For the text-containing cell, return its midpoint in (X, Y) coordinate format. 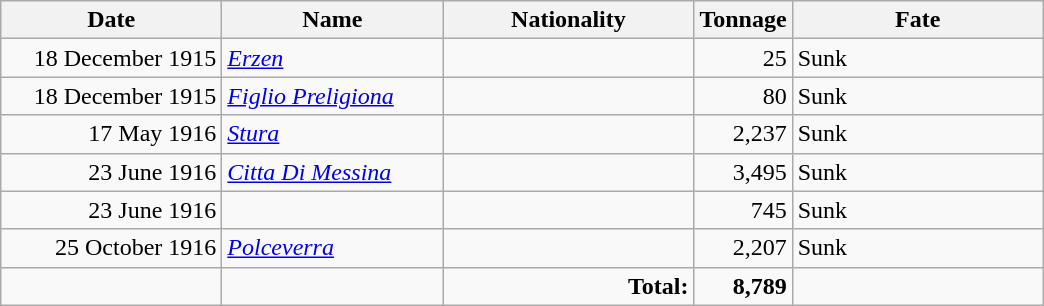
2,207 (743, 248)
Citta Di Messina (332, 172)
745 (743, 210)
80 (743, 96)
3,495 (743, 172)
25 (743, 58)
Tonnage (743, 20)
Date (112, 20)
2,237 (743, 134)
Erzen (332, 58)
Figlio Preligiona (332, 96)
8,789 (743, 286)
17 May 1916 (112, 134)
Nationality (568, 20)
Polceverra (332, 248)
Name (332, 20)
Fate (918, 20)
Total: (568, 286)
25 October 1916 (112, 248)
Stura (332, 134)
